Extract the (x, y) coordinate from the center of the cell holding the provided text.  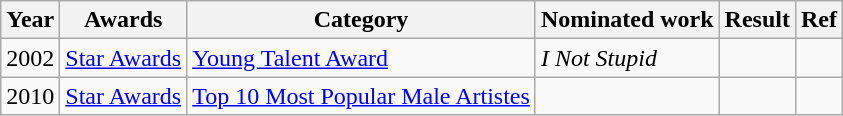
Result (757, 20)
Ref (818, 20)
Nominated work (627, 20)
Year (30, 20)
Young Talent Award (362, 58)
Awards (124, 20)
Category (362, 20)
2002 (30, 58)
Top 10 Most Popular Male Artistes (362, 96)
I Not Stupid (627, 58)
2010 (30, 96)
